Extract the [x, y] coordinate from the center of the cell holding the provided text.  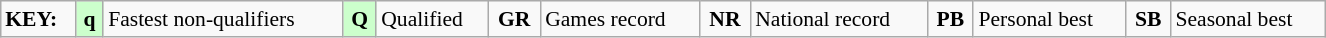
Q [360, 19]
Fastest non-qualifiers [223, 19]
Qualified [432, 19]
q [90, 19]
Personal best [1049, 19]
Seasonal best [1248, 19]
SB [1148, 19]
National record [838, 19]
PB [950, 19]
KEY: [38, 19]
GR [514, 19]
NR [725, 19]
Games record [620, 19]
